Return [X, Y] of the center of cell containing provided text 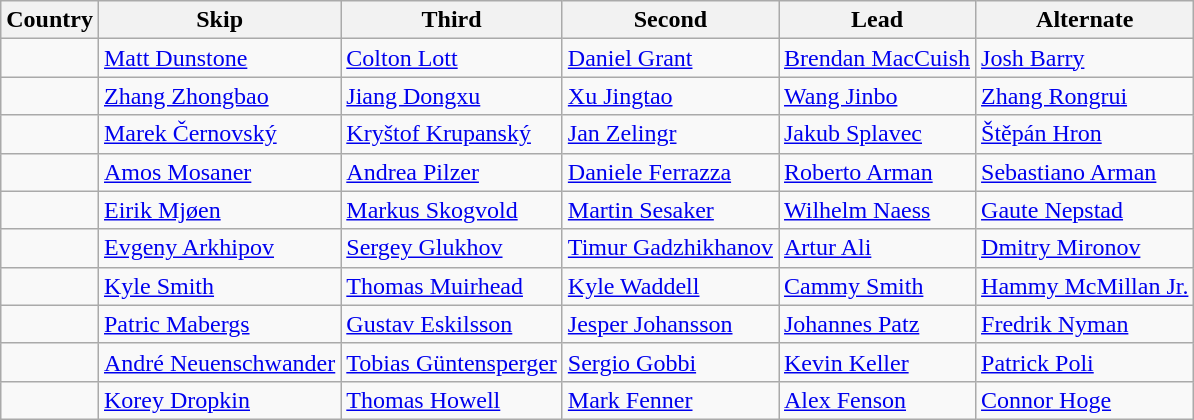
Cammy Smith [876, 286]
Country [50, 20]
Patric Mabergs [219, 324]
Korey Dropkin [219, 400]
Patrick Poli [1085, 362]
Artur Ali [876, 248]
Fredrik Nyman [1085, 324]
Jesper Johansson [670, 324]
Lead [876, 20]
Second [670, 20]
Jan Zelingr [670, 134]
Wang Jinbo [876, 96]
Xu Jingtao [670, 96]
Alex Fenson [876, 400]
Brendan MacCuish [876, 58]
Jakub Splavec [876, 134]
Markus Skogvold [452, 210]
Hammy McMillan Jr. [1085, 286]
Wilhelm Naess [876, 210]
Thomas Howell [452, 400]
Mark Fenner [670, 400]
André Neuenschwander [219, 362]
Sebastiano Arman [1085, 172]
Marek Černovský [219, 134]
Jiang Dongxu [452, 96]
Josh Barry [1085, 58]
Amos Mosaner [219, 172]
Kyle Waddell [670, 286]
Sergio Gobbi [670, 362]
Kevin Keller [876, 362]
Evgeny Arkhipov [219, 248]
Tobias Güntensperger [452, 362]
Zhang Zhongbao [219, 96]
Eirik Mjøen [219, 210]
Kyle Smith [219, 286]
Alternate [1085, 20]
Roberto Arman [876, 172]
Zhang Rongrui [1085, 96]
Gaute Nepstad [1085, 210]
Johannes Patz [876, 324]
Štěpán Hron [1085, 134]
Sergey Glukhov [452, 248]
Kryštof Krupanský [452, 134]
Skip [219, 20]
Third [452, 20]
Thomas Muirhead [452, 286]
Connor Hoge [1085, 400]
Daniel Grant [670, 58]
Timur Gadzhikhanov [670, 248]
Andrea Pilzer [452, 172]
Colton Lott [452, 58]
Dmitry Mironov [1085, 248]
Martin Sesaker [670, 210]
Matt Dunstone [219, 58]
Gustav Eskilsson [452, 324]
Daniele Ferrazza [670, 172]
